Find where the given text appears and provide that cell's center as [x, y] coordinate. 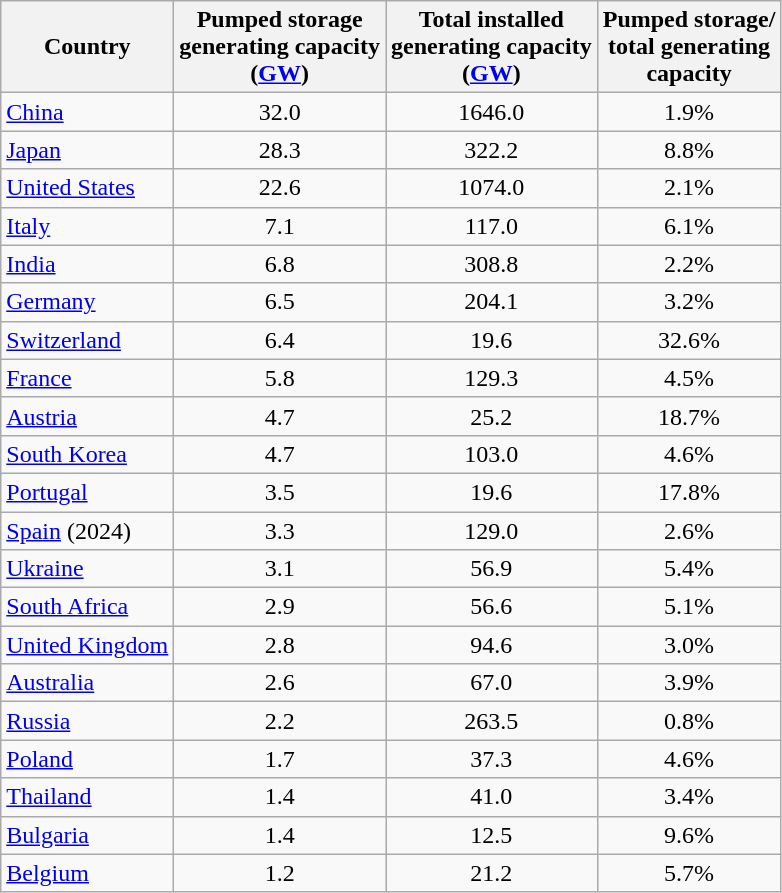
3.0% [689, 645]
Switzerland [88, 340]
3.5 [280, 492]
2.8 [280, 645]
3.2% [689, 302]
322.2 [492, 150]
3.3 [280, 531]
103.0 [492, 454]
Country [88, 47]
6.1% [689, 226]
Poland [88, 759]
94.6 [492, 645]
17.8% [689, 492]
South Korea [88, 454]
Bulgaria [88, 835]
2.1% [689, 188]
129.0 [492, 531]
32.6% [689, 340]
5.8 [280, 378]
Thailand [88, 797]
21.2 [492, 873]
2.6 [280, 683]
Spain (2024) [88, 531]
3.4% [689, 797]
5.7% [689, 873]
China [88, 112]
Pumped storagegenerating capacity (GW) [280, 47]
5.4% [689, 569]
Ukraine [88, 569]
2.9 [280, 607]
1.7 [280, 759]
18.7% [689, 416]
2.6% [689, 531]
7.1 [280, 226]
Portugal [88, 492]
263.5 [492, 721]
Austria [88, 416]
56.9 [492, 569]
9.6% [689, 835]
129.3 [492, 378]
22.6 [280, 188]
0.8% [689, 721]
1.2 [280, 873]
Pumped storage/ total generating capacity [689, 47]
France [88, 378]
Russia [88, 721]
6.8 [280, 264]
67.0 [492, 683]
308.8 [492, 264]
32.0 [280, 112]
4.5% [689, 378]
56.6 [492, 607]
United Kingdom [88, 645]
12.5 [492, 835]
Italy [88, 226]
1074.0 [492, 188]
2.2% [689, 264]
3.9% [689, 683]
6.5 [280, 302]
41.0 [492, 797]
Belgium [88, 873]
25.2 [492, 416]
United States [88, 188]
3.1 [280, 569]
117.0 [492, 226]
South Africa [88, 607]
Germany [88, 302]
28.3 [280, 150]
37.3 [492, 759]
Australia [88, 683]
5.1% [689, 607]
204.1 [492, 302]
6.4 [280, 340]
India [88, 264]
Total installed generating capacity (GW) [492, 47]
1.9% [689, 112]
2.2 [280, 721]
1646.0 [492, 112]
8.8% [689, 150]
Japan [88, 150]
